Return [x, y] of the center of cell containing provided text 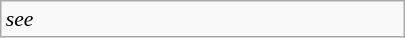
see [203, 19]
